For the text-containing cell, return its midpoint in (X, Y) coordinate format. 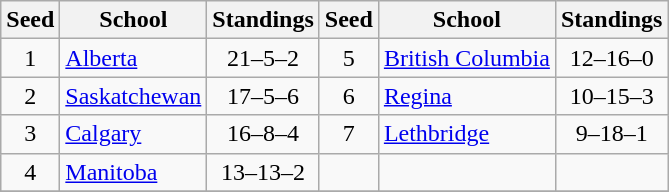
Saskatchewan (134, 96)
17–5–6 (263, 96)
Alberta (134, 58)
1 (30, 58)
5 (348, 58)
3 (30, 134)
British Columbia (466, 58)
13–13–2 (263, 172)
Manitoba (134, 172)
10–15–3 (611, 96)
21–5–2 (263, 58)
Lethbridge (466, 134)
9–18–1 (611, 134)
12–16–0 (611, 58)
7 (348, 134)
16–8–4 (263, 134)
2 (30, 96)
4 (30, 172)
Calgary (134, 134)
Regina (466, 96)
6 (348, 96)
